Scan for the cell matching the given text and deliver its [x, y] coordinate at center. 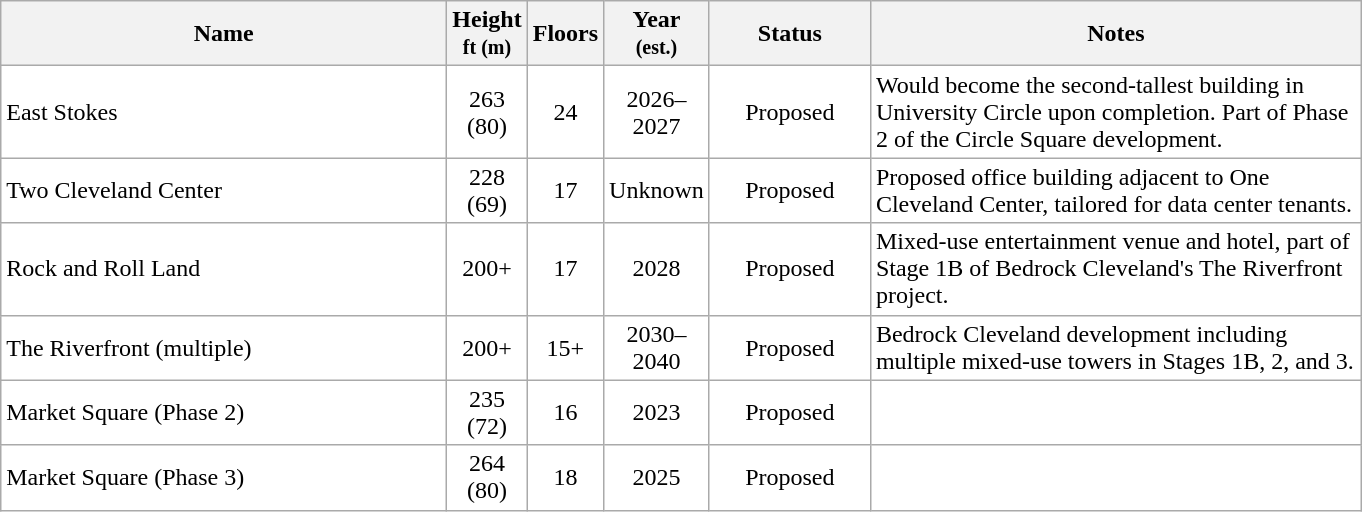
Proposed office building adjacent to One Cleveland Center, tailored for data center tenants. [1116, 190]
Status [790, 34]
Year(est.) [657, 34]
228 (69) [487, 190]
Unknown [657, 190]
Would become the second-tallest building in University Circle upon completion. Part of Phase 2 of the Circle Square development. [1116, 112]
2025 [657, 478]
Name [224, 34]
Rock and Roll Land [224, 269]
Heightft (m) [487, 34]
Two Cleveland Center [224, 190]
24 [565, 112]
15+ [565, 348]
Mixed-use entertainment venue and hotel, part of Stage 1B of Bedrock Cleveland's The Riverfront project. [1116, 269]
2026–2027 [657, 112]
2030–2040 [657, 348]
Market Square (Phase 3) [224, 478]
18 [565, 478]
Bedrock Cleveland development including multiple mixed-use towers in Stages 1B, 2, and 3. [1116, 348]
Notes [1116, 34]
16 [565, 412]
2023 [657, 412]
Floors [565, 34]
East Stokes [224, 112]
2028 [657, 269]
The Riverfront (multiple) [224, 348]
235 (72) [487, 412]
Market Square (Phase 2) [224, 412]
264 (80) [487, 478]
263 (80) [487, 112]
